Locate the cell with the specified text and output its (X, Y) center coordinate. 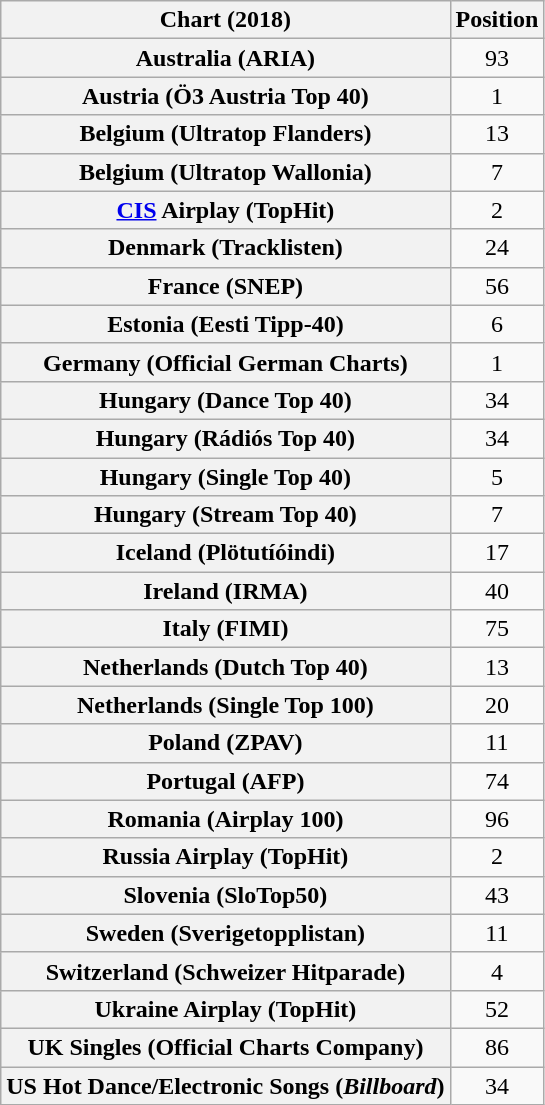
56 (497, 286)
Belgium (Ultratop Wallonia) (226, 172)
Portugal (AFP) (226, 781)
Hungary (Dance Top 40) (226, 400)
Russia Airplay (TopHit) (226, 857)
Ukraine Airplay (TopHit) (226, 1009)
Hungary (Rádiós Top 40) (226, 438)
43 (497, 895)
CIS Airplay (TopHit) (226, 210)
75 (497, 629)
Position (497, 20)
Chart (2018) (226, 20)
86 (497, 1047)
17 (497, 553)
Italy (FIMI) (226, 629)
Poland (ZPAV) (226, 743)
UK Singles (Official Charts Company) (226, 1047)
Switzerland (Schweizer Hitparade) (226, 971)
Slovenia (SloTop50) (226, 895)
Austria (Ö3 Austria Top 40) (226, 96)
96 (497, 819)
Ireland (IRMA) (226, 591)
Romania (Airplay 100) (226, 819)
France (SNEP) (226, 286)
40 (497, 591)
74 (497, 781)
4 (497, 971)
Netherlands (Single Top 100) (226, 705)
5 (497, 477)
24 (497, 248)
Australia (ARIA) (226, 58)
Denmark (Tracklisten) (226, 248)
93 (497, 58)
Estonia (Eesti Tipp-40) (226, 324)
Iceland (Plötutíóindi) (226, 553)
6 (497, 324)
52 (497, 1009)
Sweden (Sverigetopplistan) (226, 933)
US Hot Dance/Electronic Songs (Billboard) (226, 1085)
Hungary (Single Top 40) (226, 477)
Netherlands (Dutch Top 40) (226, 667)
20 (497, 705)
Germany (Official German Charts) (226, 362)
Belgium (Ultratop Flanders) (226, 134)
Hungary (Stream Top 40) (226, 515)
